Locate the cell with the specified text and output its (x, y) center coordinate. 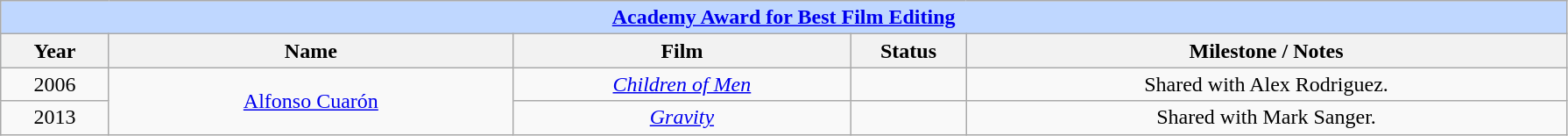
Children of Men (682, 84)
2013 (55, 118)
Shared with Alex Rodriguez. (1266, 84)
Academy Award for Best Film Editing (784, 18)
Gravity (682, 118)
Status (908, 51)
Year (55, 51)
Name (310, 51)
Shared with Mark Sanger. (1266, 118)
2006 (55, 84)
Alfonso Cuarón (310, 101)
Milestone / Notes (1266, 51)
Film (682, 51)
